Capture the cell that displays the provided text and extract its [x, y] central coordinate. 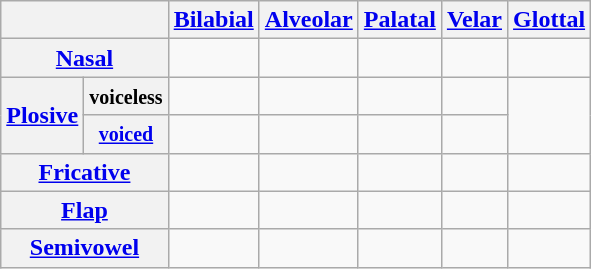
Alveolar [308, 20]
voiceless [126, 96]
Semivowel [84, 248]
Palatal [400, 20]
Nasal [84, 58]
Glottal [550, 20]
Flap [84, 210]
Velar [474, 20]
voiced [126, 134]
Fricative [84, 172]
Bilabial [214, 20]
Plosive [42, 115]
